From the cell containing the given text, extract its center point as (X, Y) coordinate. 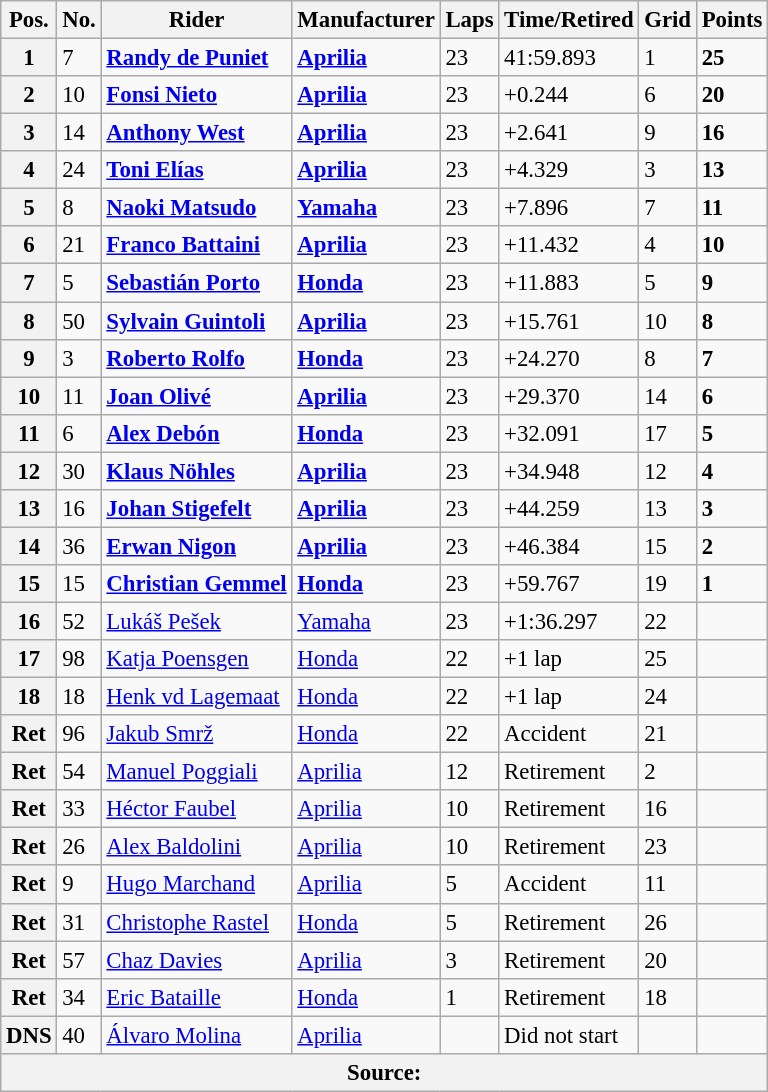
41:59.893 (569, 58)
+59.767 (569, 584)
Randy de Puniet (196, 58)
Alex Debón (196, 433)
Laps (470, 20)
98 (79, 659)
+15.761 (569, 321)
Franco Battaini (196, 245)
No. (79, 20)
52 (79, 621)
+1:36.297 (569, 621)
Rider (196, 20)
40 (79, 1035)
+11.432 (569, 245)
+29.370 (569, 396)
+24.270 (569, 358)
Christophe Rastel (196, 922)
Fonsi Nieto (196, 95)
33 (79, 809)
+11.883 (569, 283)
31 (79, 922)
Jakub Smrž (196, 734)
Klaus Nöhles (196, 471)
34 (79, 997)
54 (79, 772)
+46.384 (569, 546)
Alex Baldolini (196, 847)
Lukáš Pešek (196, 621)
Hugo Marchand (196, 885)
50 (79, 321)
96 (79, 734)
30 (79, 471)
57 (79, 960)
Anthony West (196, 133)
Johan Stigefelt (196, 509)
Henk vd Lagemaat (196, 697)
Christian Gemmel (196, 584)
Naoki Matsudo (196, 208)
Pos. (29, 20)
Katja Poensgen (196, 659)
+32.091 (569, 433)
Roberto Rolfo (196, 358)
+2.641 (569, 133)
+34.948 (569, 471)
Manuel Poggiali (196, 772)
Álvaro Molina (196, 1035)
Erwan Nigon (196, 546)
Chaz Davies (196, 960)
Sebastián Porto (196, 283)
Toni Elías (196, 170)
Source: (384, 1073)
Sylvain Guintoli (196, 321)
19 (668, 584)
36 (79, 546)
Manufacturer (366, 20)
Grid (668, 20)
Points (732, 20)
Time/Retired (569, 20)
Eric Bataille (196, 997)
Héctor Faubel (196, 809)
+7.896 (569, 208)
+4.329 (569, 170)
+44.259 (569, 509)
+0.244 (569, 95)
Joan Olivé (196, 396)
DNS (29, 1035)
Did not start (569, 1035)
